For the text-containing cell, return its midpoint in (x, y) coordinate format. 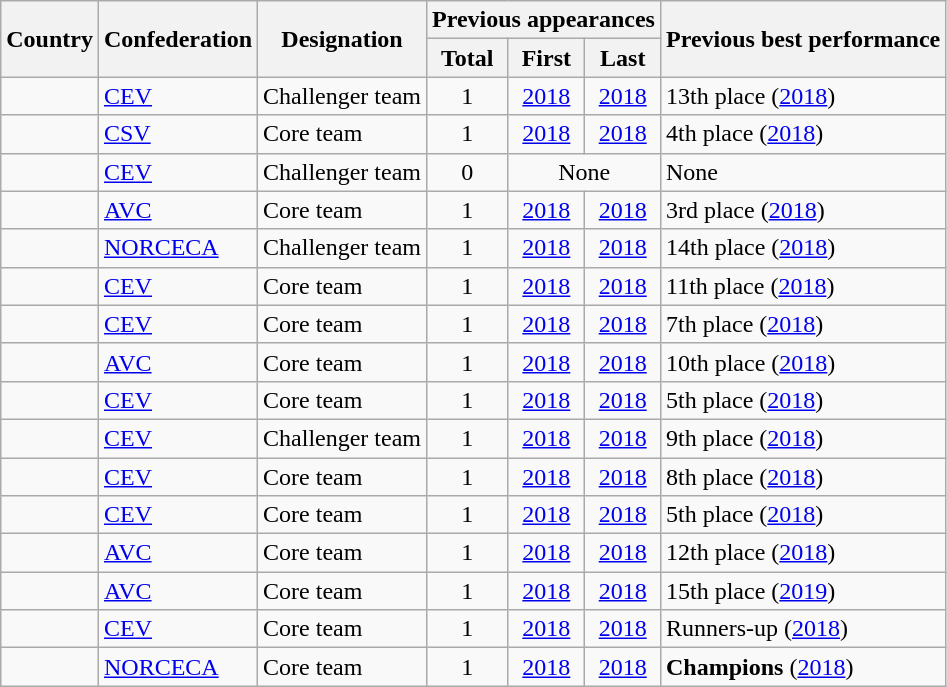
Country (50, 39)
Confederation (178, 39)
4th place (2018) (802, 134)
Champions (2018) (802, 667)
7th place (2018) (802, 324)
8th place (2018) (802, 477)
12th place (2018) (802, 553)
3rd place (2018) (802, 210)
13th place (2018) (802, 96)
Total (468, 58)
10th place (2018) (802, 362)
0 (468, 172)
11th place (2018) (802, 286)
CSV (178, 134)
15th place (2019) (802, 591)
Last (623, 58)
9th place (2018) (802, 438)
Previous appearances (544, 20)
Previous best performance (802, 39)
14th place (2018) (802, 248)
Runners-up (2018) (802, 629)
First (546, 58)
Designation (342, 39)
